Provide the (x, y) coordinate of the cell's center where the given text is located.  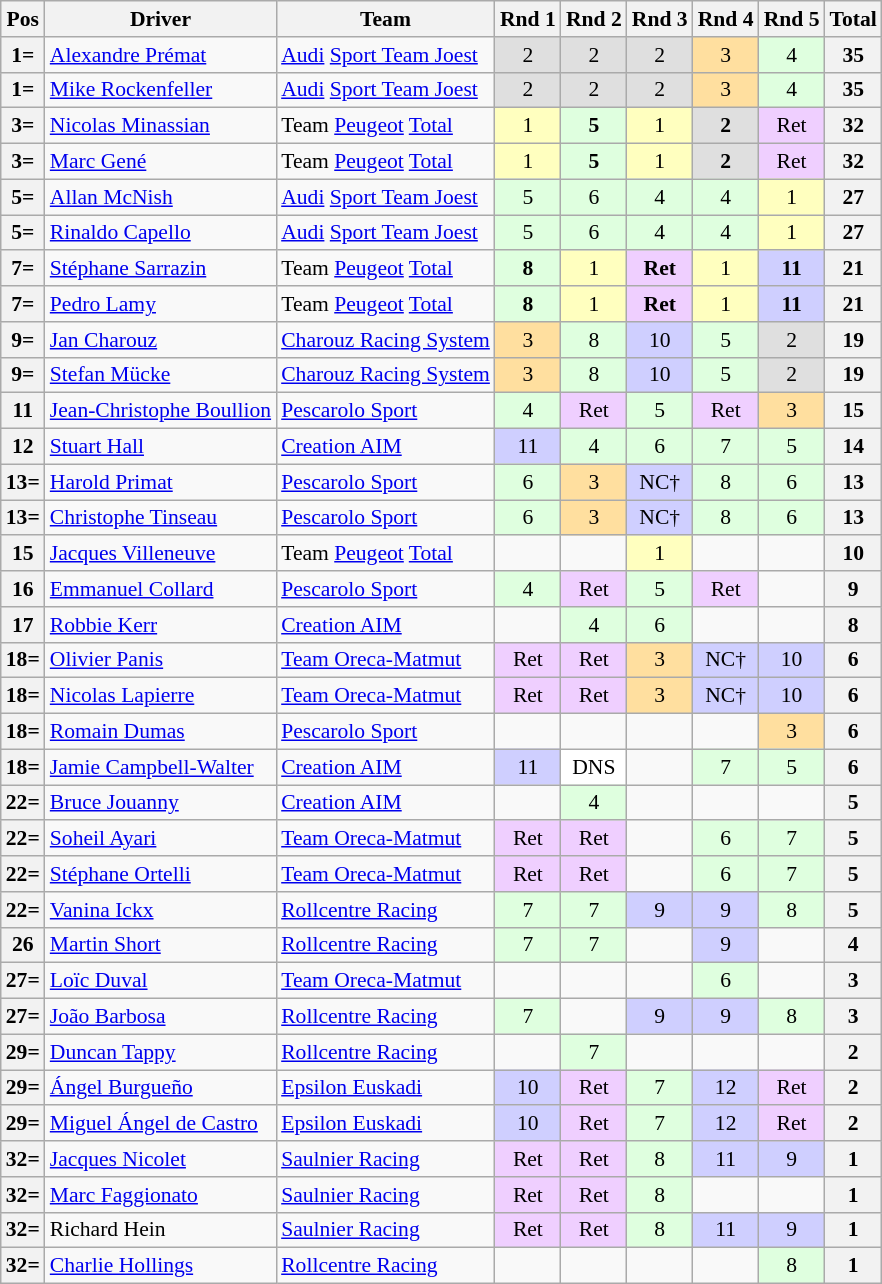
Olivier Panis (160, 660)
Marc Faggionato (160, 1195)
Duncan Tappy (160, 1052)
Nicolas Minassian (160, 126)
Marc Gené (160, 162)
Mike Rockenfeller (160, 90)
DNS (594, 767)
Martin Short (160, 945)
Charlie Hollings (160, 1266)
Richard Hein (160, 1230)
Rinaldo Capello (160, 233)
Miguel Ángel de Castro (160, 1124)
Jean-Christophe Boullion (160, 411)
Pos (23, 19)
Stéphane Ortelli (160, 874)
Allan McNish (160, 197)
Stefan Mücke (160, 375)
16 (23, 589)
17 (23, 625)
14 (854, 447)
Rnd 1 (528, 19)
Soheil Ayari (160, 839)
Stuart Hall (160, 447)
Total (854, 19)
Jacques Villeneuve (160, 554)
Rnd 2 (594, 19)
João Barbosa (160, 1017)
Stéphane Sarrazin (160, 269)
Robbie Kerr (160, 625)
Loïc Duval (160, 981)
Jan Charouz (160, 340)
Jacques Nicolet (160, 1159)
Nicolas Lapierre (160, 696)
Ángel Burgueño (160, 1088)
Bruce Jouanny (160, 803)
Pedro Lamy (160, 304)
Rnd 4 (726, 19)
Vanina Ickx (160, 910)
26 (23, 945)
Driver (160, 19)
Team (386, 19)
Alexandre Prémat (160, 55)
Rnd 5 (792, 19)
Romain Dumas (160, 732)
Jamie Campbell-Walter (160, 767)
Christophe Tinseau (160, 518)
Harold Primat (160, 482)
Rnd 3 (660, 19)
Emmanuel Collard (160, 589)
